Search for the cell housing the specified text and yield its [x, y] center coordinate. 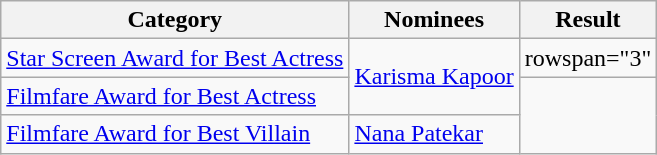
Nana Patekar [434, 134]
Karisma Kapoor [434, 77]
rowspan="3" [588, 58]
Category [175, 20]
Filmfare Award for Best Villain [175, 134]
Filmfare Award for Best Actress [175, 96]
Star Screen Award for Best Actress [175, 58]
Result [588, 20]
Nominees [434, 20]
